Locate the cell with the specified text and output its [x, y] center coordinate. 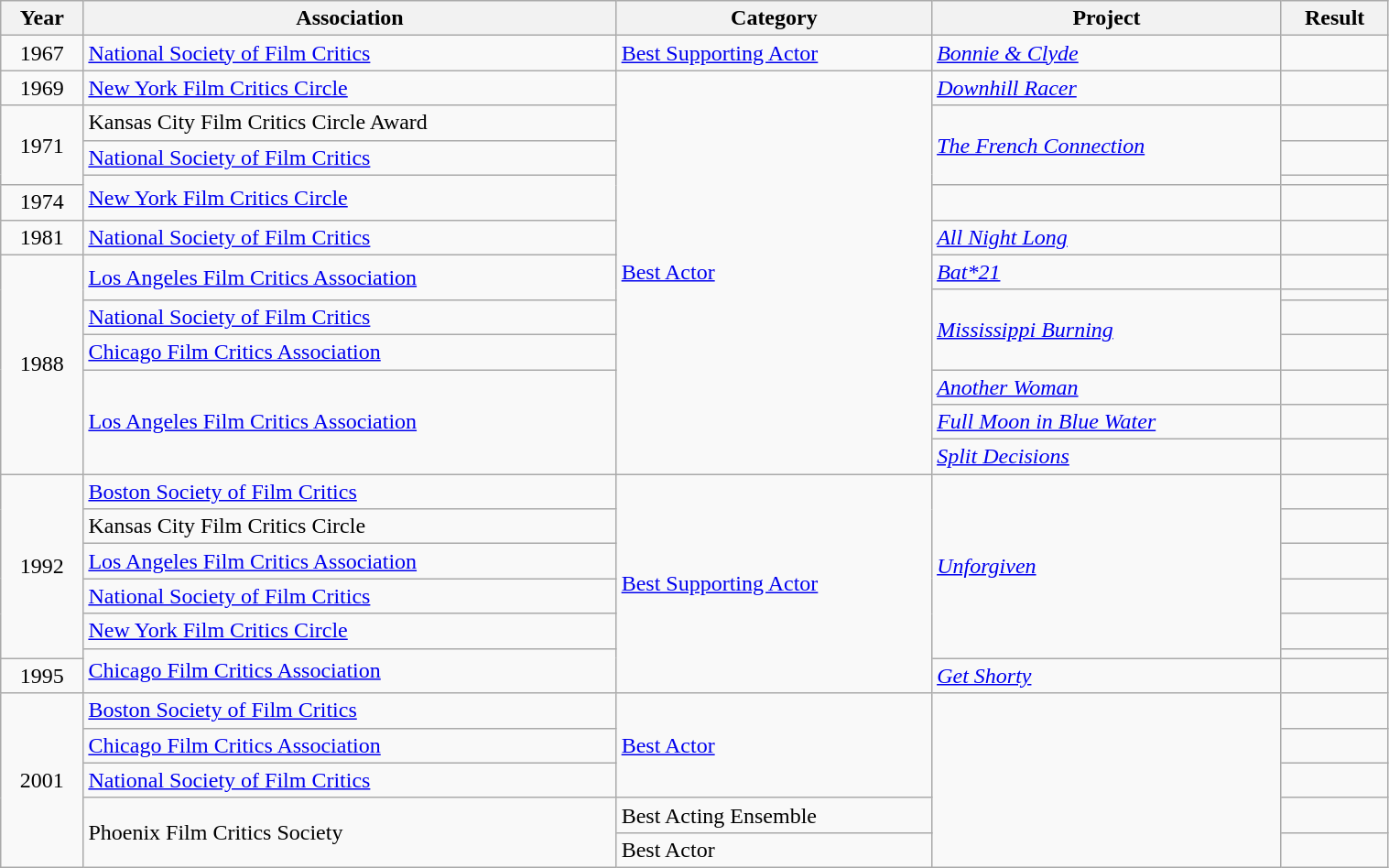
Split Decisions [1107, 457]
1967 [42, 53]
All Night Long [1107, 237]
Best Acting Ensemble [774, 815]
1988 [42, 364]
2001 [42, 780]
Bonnie & Clyde [1107, 53]
1981 [42, 237]
Phoenix Film Critics Society [350, 832]
Bat*21 [1107, 272]
1969 [42, 88]
The French Connection [1107, 145]
Association [350, 18]
Downhill Racer [1107, 88]
Another Woman [1107, 387]
Full Moon in Blue Water [1107, 422]
1995 [42, 676]
Category [774, 18]
1974 [42, 202]
Result [1335, 18]
1992 [42, 566]
Mississippi Burning [1107, 330]
Unforgiven [1107, 566]
Project [1107, 18]
Get Shorty [1107, 676]
Year [42, 18]
Kansas City Film Critics Circle [350, 526]
Kansas City Film Critics Circle Award [350, 123]
1971 [42, 145]
